Return the (X, Y) coordinate for the center point of the cell that contains the specified text.  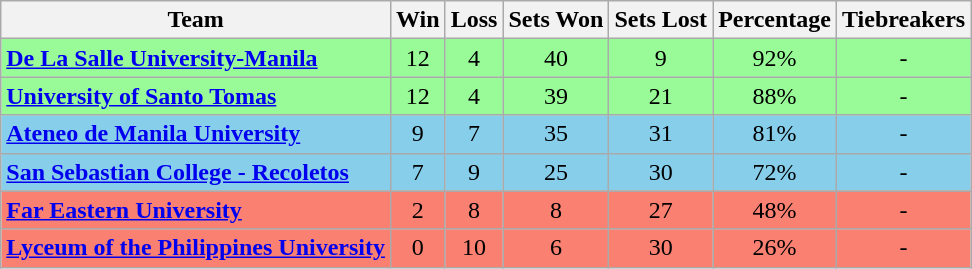
40 (556, 58)
92% (775, 58)
Lyceum of the Philippines University (196, 248)
0 (418, 248)
25 (556, 172)
48% (775, 210)
Win (418, 20)
Far Eastern University (196, 210)
Percentage (775, 20)
University of Santo Tomas (196, 96)
Tiebreakers (904, 20)
39 (556, 96)
26% (775, 248)
31 (661, 134)
81% (775, 134)
2 (418, 210)
Loss (474, 20)
35 (556, 134)
De La Salle University-Manila (196, 58)
Sets Won (556, 20)
Team (196, 20)
6 (556, 248)
72% (775, 172)
Ateneo de Manila University (196, 134)
10 (474, 248)
21 (661, 96)
27 (661, 210)
88% (775, 96)
Sets Lost (661, 20)
San Sebastian College - Recoletos (196, 172)
